Provide the (x, y) coordinate of the cell's center where the given text is located.  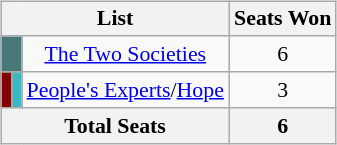
Total Seats (115, 126)
List (115, 19)
People's Experts/Hope (126, 90)
Seats Won (282, 19)
The Two Societies (126, 54)
3 (282, 90)
